Determine the [X, Y] coordinate at the center of the cell enclosing the given text.  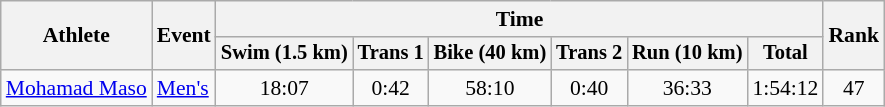
36:33 [687, 88]
Rank [854, 36]
Total [785, 54]
Mohamad Maso [76, 88]
Time [520, 19]
Bike (40 km) [490, 54]
Event [184, 36]
0:40 [589, 88]
Athlete [76, 36]
Trans 2 [589, 54]
Men's [184, 88]
0:42 [391, 88]
58:10 [490, 88]
Run (10 km) [687, 54]
Swim (1.5 km) [284, 54]
Trans 1 [391, 54]
18:07 [284, 88]
47 [854, 88]
1:54:12 [785, 88]
